Return (X, Y) of the center of cell containing provided text 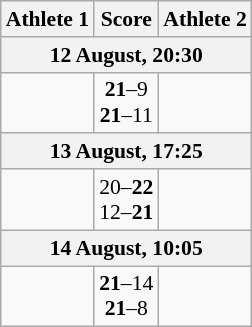
Score (126, 19)
14 August, 10:05 (126, 248)
12 August, 20:30 (126, 55)
21–1421–8 (126, 296)
13 August, 17:25 (126, 152)
21–921–11 (126, 102)
Athlete 1 (48, 19)
Athlete 2 (204, 19)
20–2212–21 (126, 200)
